Search for the cell housing the specified text and yield its (X, Y) center coordinate. 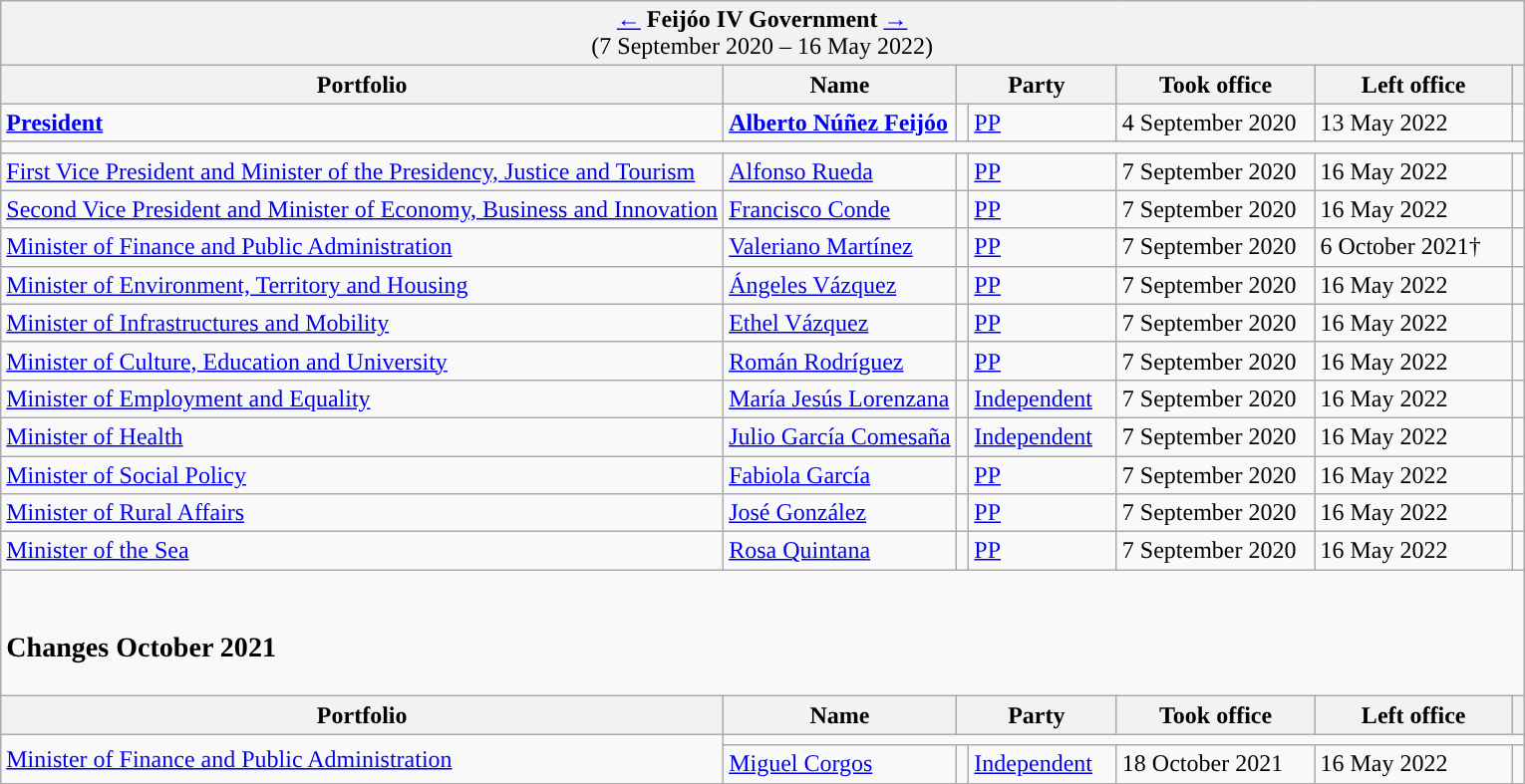
Valeriano Martínez (840, 247)
First Vice President and Minister of the Presidency, Justice and Tourism (363, 171)
18 October 2021 (1216, 764)
Fabiola García (840, 475)
13 May 2022 (1413, 123)
4 September 2020 (1216, 123)
Alfonso Rueda (840, 171)
Minister of Rural Affairs (363, 513)
6 October 2021† (1413, 247)
← Feijóo IV Government →(7 September 2020 – 16 May 2022) (762, 34)
Minister of Employment and Equality (363, 398)
María Jesús Lorenzana (840, 398)
Minister of Culture, Education and University (363, 361)
Ethel Vázquez (840, 323)
Changes October 2021 (762, 634)
Minister of Health (363, 436)
Minister of Environment, Territory and Housing (363, 285)
Francisco Conde (840, 209)
Rosa Quintana (840, 551)
Alberto Núñez Feijóo (840, 123)
Minister of Social Policy (363, 475)
Miguel Corgos (840, 764)
Julio García Comesaña (840, 436)
José González (840, 513)
Second Vice President and Minister of Economy, Business and Innovation (363, 209)
Minister of the Sea (363, 551)
Román Rodríguez (840, 361)
Ángeles Vázquez (840, 285)
President (363, 123)
Minister of Infrastructures and Mobility (363, 323)
